Identify which cell holds the provided text, then report its [x, y] central coordinate. 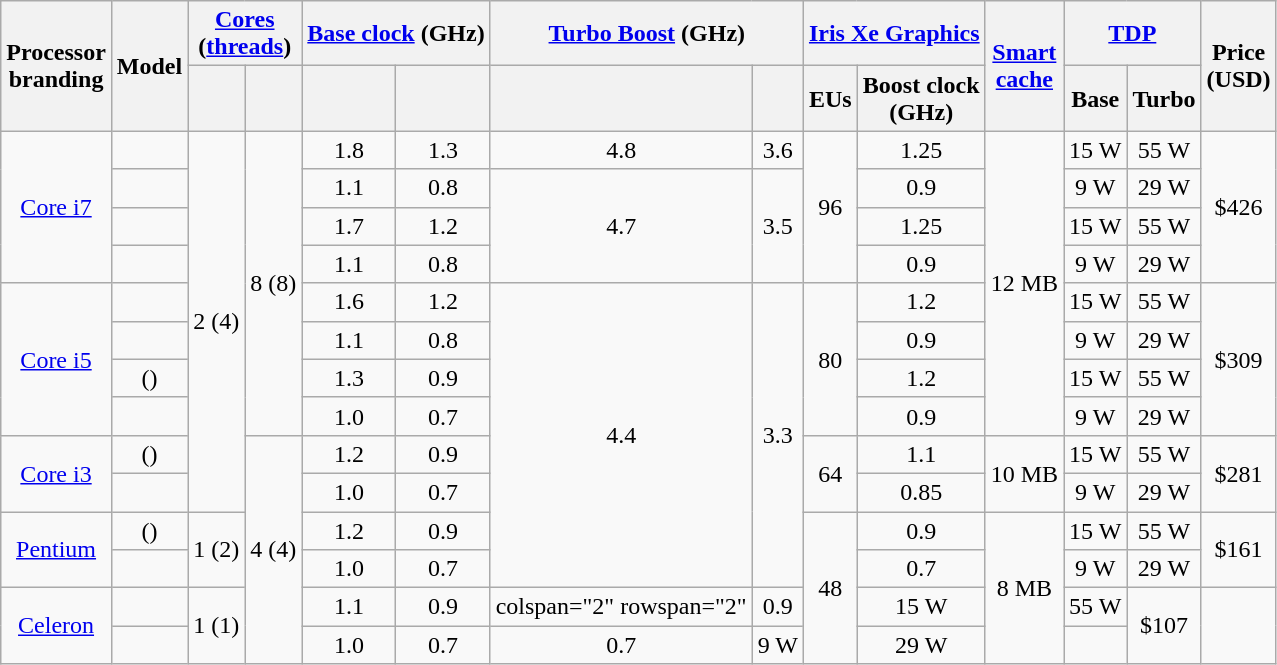
8 (8) [274, 283]
TDP [1133, 34]
4.7 [621, 226]
Base [1096, 98]
Smart cache [1024, 66]
Boost clock(GHz) [921, 98]
Core i7 [56, 207]
EUs [830, 98]
Cores(threads) [245, 34]
3.5 [778, 226]
$161 [1238, 550]
Model [149, 66]
12 MB [1024, 283]
1.7 [349, 226]
3.6 [778, 150]
Core i5 [56, 359]
colspan="2" rowspan="2" [621, 607]
64 [830, 473]
0.85 [921, 492]
8 MB [1024, 588]
3.3 [778, 435]
4 (4) [274, 549]
Processor branding [56, 66]
Iris Xe Graphics [894, 34]
Celeron [56, 626]
2 (4) [216, 322]
$426 [1238, 207]
1 (2) [216, 550]
96 [830, 207]
1.8 [349, 150]
Turbo Boost (GHz) [646, 34]
80 [830, 359]
Base clock (GHz) [396, 34]
$281 [1238, 473]
$309 [1238, 359]
Price (USD) [1238, 66]
1.6 [349, 302]
4.4 [621, 435]
4.8 [621, 150]
1 (1) [216, 626]
10 MB [1024, 473]
48 [830, 588]
Pentium [56, 550]
Core i3 [56, 473]
Turbo [1164, 98]
$107 [1164, 626]
